Capture the cell that displays the provided text and extract its [x, y] central coordinate. 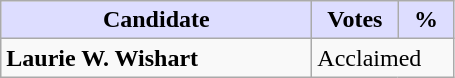
Laurie W. Wishart [156, 58]
Votes [355, 20]
Acclaimed [383, 58]
Candidate [156, 20]
% [426, 20]
